Pinpoint the cell where the given text exists, returning its [x, y] midpoint coordinate. 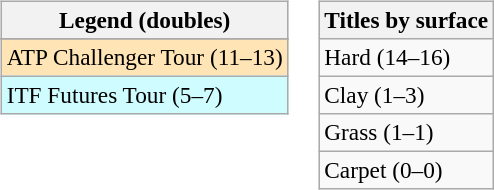
Grass (1–1) [406, 133]
Legend (doubles) [144, 20]
Hard (14–16) [406, 57]
Clay (1–3) [406, 95]
Carpet (0–0) [406, 171]
ITF Futures Tour (5–7) [144, 95]
Titles by surface [406, 20]
ATP Challenger Tour (11–13) [144, 57]
